Pinpoint the cell where the given text exists, returning its [x, y] midpoint coordinate. 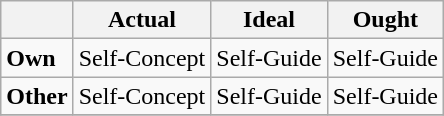
Ought [385, 20]
Other [37, 96]
Actual [142, 20]
Ideal [269, 20]
Own [37, 58]
